From the cell containing the given text, extract its center point as [x, y] coordinate. 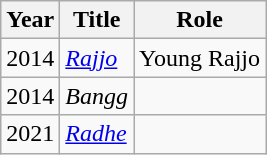
Young Rajjo [200, 58]
Radhe [97, 134]
Year [30, 20]
Title [97, 20]
Rajjo [97, 58]
2021 [30, 134]
Bangg [97, 96]
Role [200, 20]
